Identify which cell holds the provided text, then report its [X, Y] central coordinate. 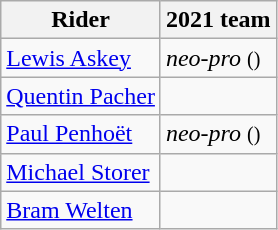
Rider [81, 20]
2021 team [218, 20]
Lewis Askey [81, 58]
Paul Penhoët [81, 134]
Bram Welten [81, 210]
Michael Storer [81, 172]
Quentin Pacher [81, 96]
